Search for the cell housing the specified text and yield its (x, y) center coordinate. 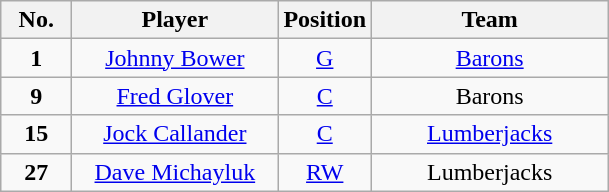
Johnny Bower (175, 58)
G (325, 58)
RW (325, 172)
Position (325, 20)
15 (36, 134)
Player (175, 20)
9 (36, 96)
Team (490, 20)
No. (36, 20)
Fred Glover (175, 96)
Jock Callander (175, 134)
Dave Michayluk (175, 172)
1 (36, 58)
27 (36, 172)
